Pinpoint the cell where the given text exists, returning its (x, y) midpoint coordinate. 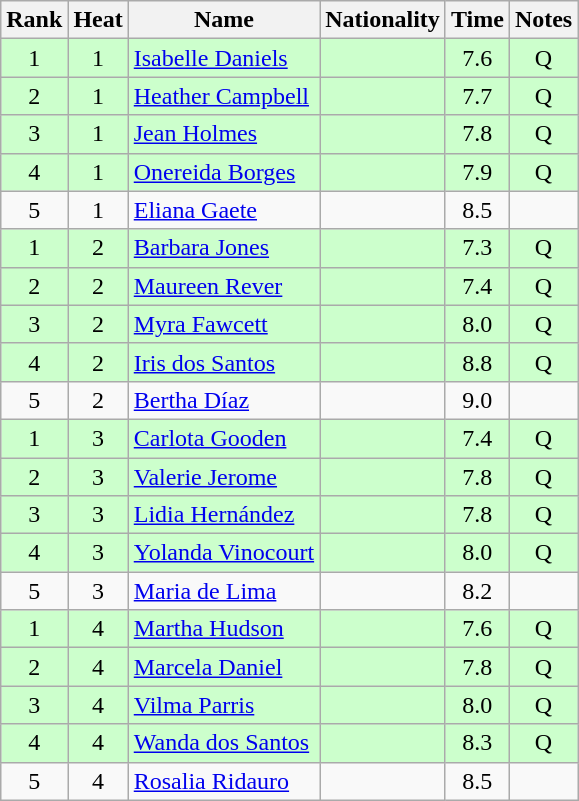
Eliana Gaete (224, 210)
7.3 (477, 248)
Name (224, 20)
Nationality (383, 20)
Heat (98, 20)
Valerie Jerome (224, 477)
8.3 (477, 743)
Onereida Borges (224, 172)
Marcela Daniel (224, 667)
Time (477, 20)
Barbara Jones (224, 248)
8.2 (477, 591)
7.9 (477, 172)
Rank (34, 20)
Rosalia Ridauro (224, 781)
Lidia Hernández (224, 515)
Maria de Lima (224, 591)
Myra Fawcett (224, 324)
Iris dos Santos (224, 362)
Heather Campbell (224, 96)
7.7 (477, 96)
Vilma Parris (224, 705)
Wanda dos Santos (224, 743)
Bertha Díaz (224, 400)
Martha Hudson (224, 629)
9.0 (477, 400)
Isabelle Daniels (224, 58)
Jean Holmes (224, 134)
Notes (543, 20)
Yolanda Vinocourt (224, 553)
8.8 (477, 362)
Carlota Gooden (224, 438)
Maureen Rever (224, 286)
